Extract the [x, y] coordinate from the center of the cell holding the provided text.  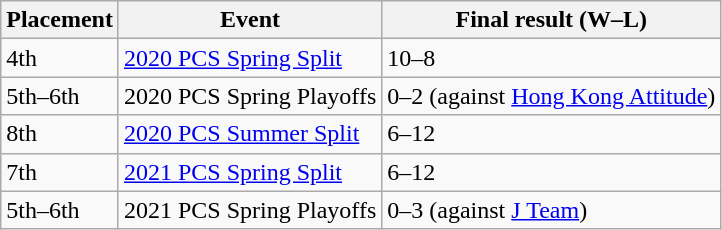
4th [60, 58]
2021 PCS Spring Split [250, 172]
7th [60, 172]
0–3 (against J Team) [552, 210]
Event [250, 20]
2021 PCS Spring Playoffs [250, 210]
2020 PCS Summer Split [250, 134]
10–8 [552, 58]
2020 PCS Spring Split [250, 58]
2020 PCS Spring Playoffs [250, 96]
Final result (W–L) [552, 20]
8th [60, 134]
0–2 (against Hong Kong Attitude) [552, 96]
Placement [60, 20]
